Search for the cell housing the specified text and yield its (X, Y) center coordinate. 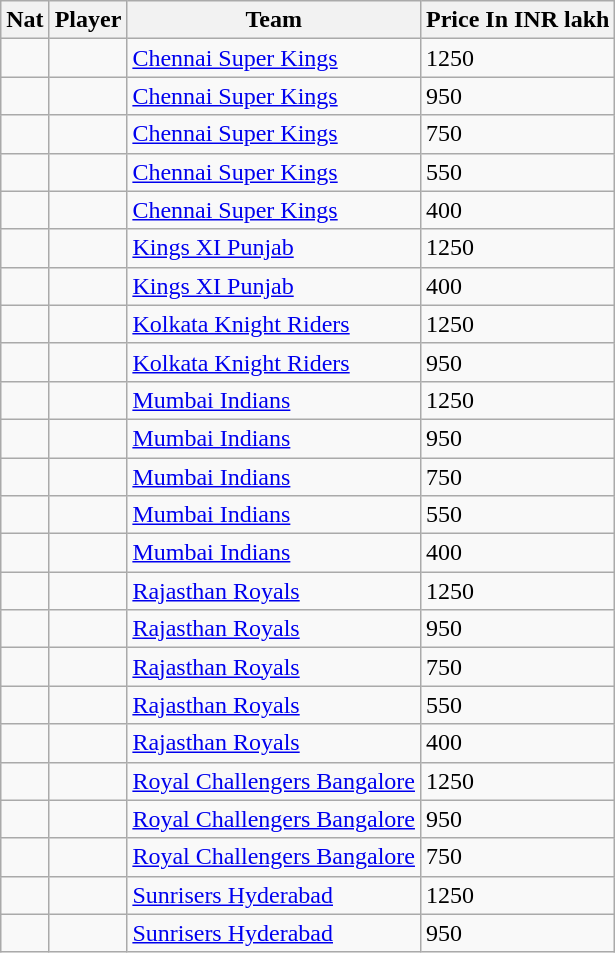
Nat (25, 20)
Team (274, 20)
Price In INR lakh (517, 20)
Player (88, 20)
